Return the (X, Y) coordinate for the center point of the cell that contains the specified text.  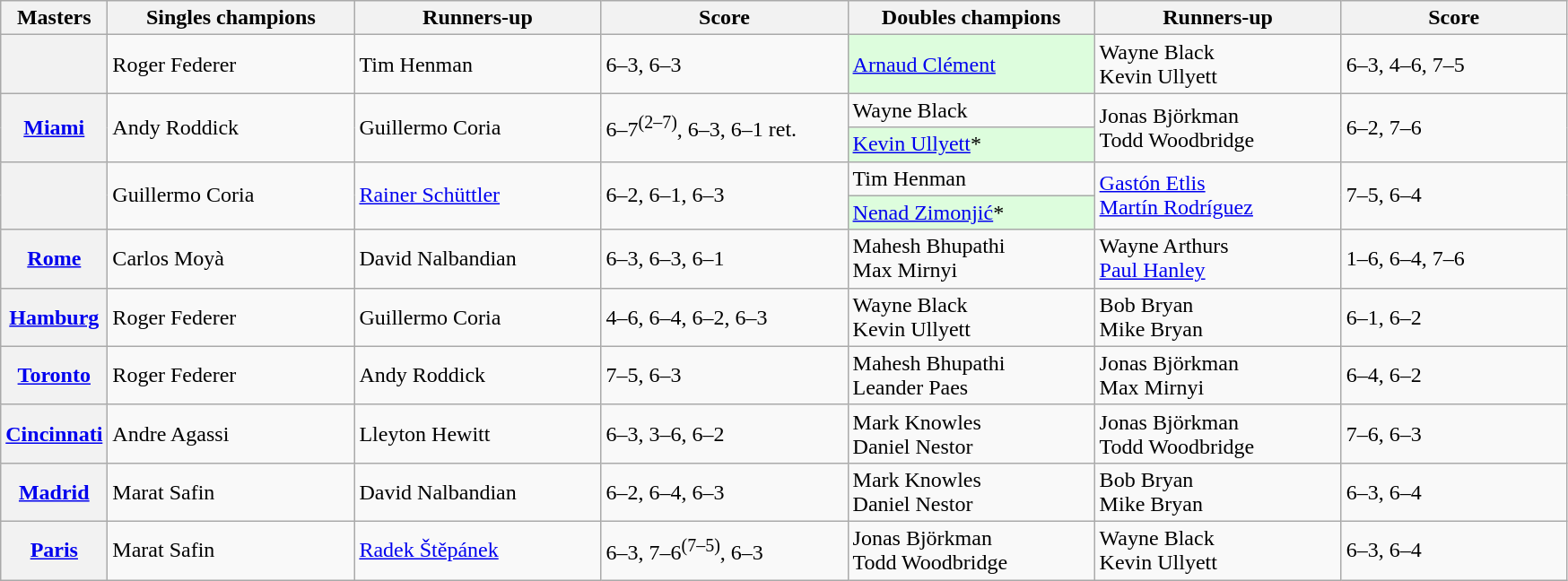
Miami (54, 127)
4–6, 6–4, 6–2, 6–3 (725, 317)
Arnaud Clément (971, 65)
Rainer Schüttler (477, 195)
Carlos Moyà (231, 258)
Kevin Ullyett* (971, 144)
Doubles champions (971, 18)
6–1, 6–2 (1453, 317)
Cincinnati (54, 434)
7–6, 6–3 (1453, 434)
Hamburg (54, 317)
Jonas Björkman Max Mirnyi (1218, 375)
6–2, 7–6 (1453, 127)
Radek Štěpánek (477, 551)
6–2, 6–1, 6–3 (725, 195)
Nenad Zimonjić* (971, 212)
6–3, 3–6, 6–2 (725, 434)
7–5, 6–3 (725, 375)
Gastón Etlis Martín Rodríguez (1218, 195)
1–6, 6–4, 7–6 (1453, 258)
Andre Agassi (231, 434)
Masters (54, 18)
Paris (54, 551)
Lleyton Hewitt (477, 434)
Wayne Black (971, 110)
Singles champions (231, 18)
6–2, 6–4, 6–3 (725, 491)
6–3, 4–6, 7–5 (1453, 65)
6–3, 7–6(7–5), 6–3 (725, 551)
Madrid (54, 491)
6–7(2–7), 6–3, 6–1 ret. (725, 127)
Wayne Arthurs Paul Hanley (1218, 258)
Mahesh Bhupathi Leander Paes (971, 375)
7–5, 6–4 (1453, 195)
6–3, 6–3 (725, 65)
6–3, 6–3, 6–1 (725, 258)
6–4, 6–2 (1453, 375)
Mahesh Bhupathi Max Mirnyi (971, 258)
Toronto (54, 375)
Rome (54, 258)
